Detect which cell encompasses the target text, then output its (x, y) center coordinate. 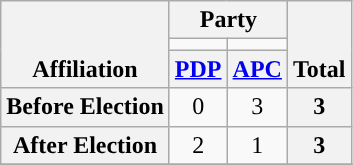
2 (198, 145)
1 (257, 145)
0 (198, 107)
Affiliation (86, 44)
Total (319, 44)
After Election (86, 145)
APC (257, 69)
Before Election (86, 107)
PDP (198, 69)
Party (228, 20)
